Search for the cell housing the specified text and yield its (X, Y) center coordinate. 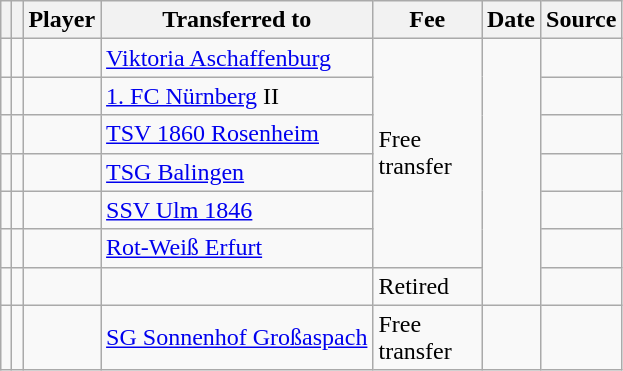
TSV 1860 Rosenheim (237, 134)
SSV Ulm 1846 (237, 210)
Player (62, 20)
Retired (428, 286)
Fee (428, 20)
Date (512, 20)
Viktoria Aschaffenburg (237, 58)
Source (582, 20)
Rot-Weiß Erfurt (237, 248)
TSG Balingen (237, 172)
1. FC Nürnberg II (237, 96)
SG Sonnenhof Großaspach (237, 338)
Transferred to (237, 20)
